For the text-containing cell, return its midpoint in (X, Y) coordinate format. 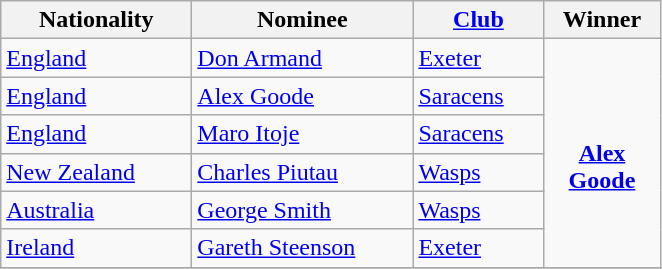
Nationality (96, 20)
Don Armand (302, 58)
Ireland (96, 248)
Gareth Steenson (302, 248)
George Smith (302, 210)
Australia (96, 210)
Charles Piutau (302, 172)
Winner (602, 20)
New Zealand (96, 172)
Maro Itoje (302, 134)
Club (478, 20)
Nominee (302, 20)
